Capture the cell that displays the provided text and extract its [X, Y] central coordinate. 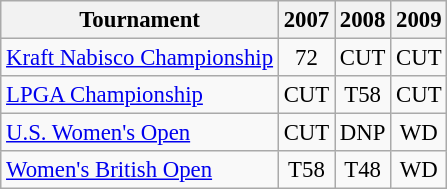
LPGA Championship [140, 95]
Tournament [140, 20]
2007 [306, 20]
Kraft Nabisco Championship [140, 58]
DNP [363, 133]
2009 [419, 20]
T48 [363, 170]
U.S. Women's Open [140, 133]
2008 [363, 20]
Women's British Open [140, 170]
72 [306, 58]
